From the cell containing the given text, extract its center point as (X, Y) coordinate. 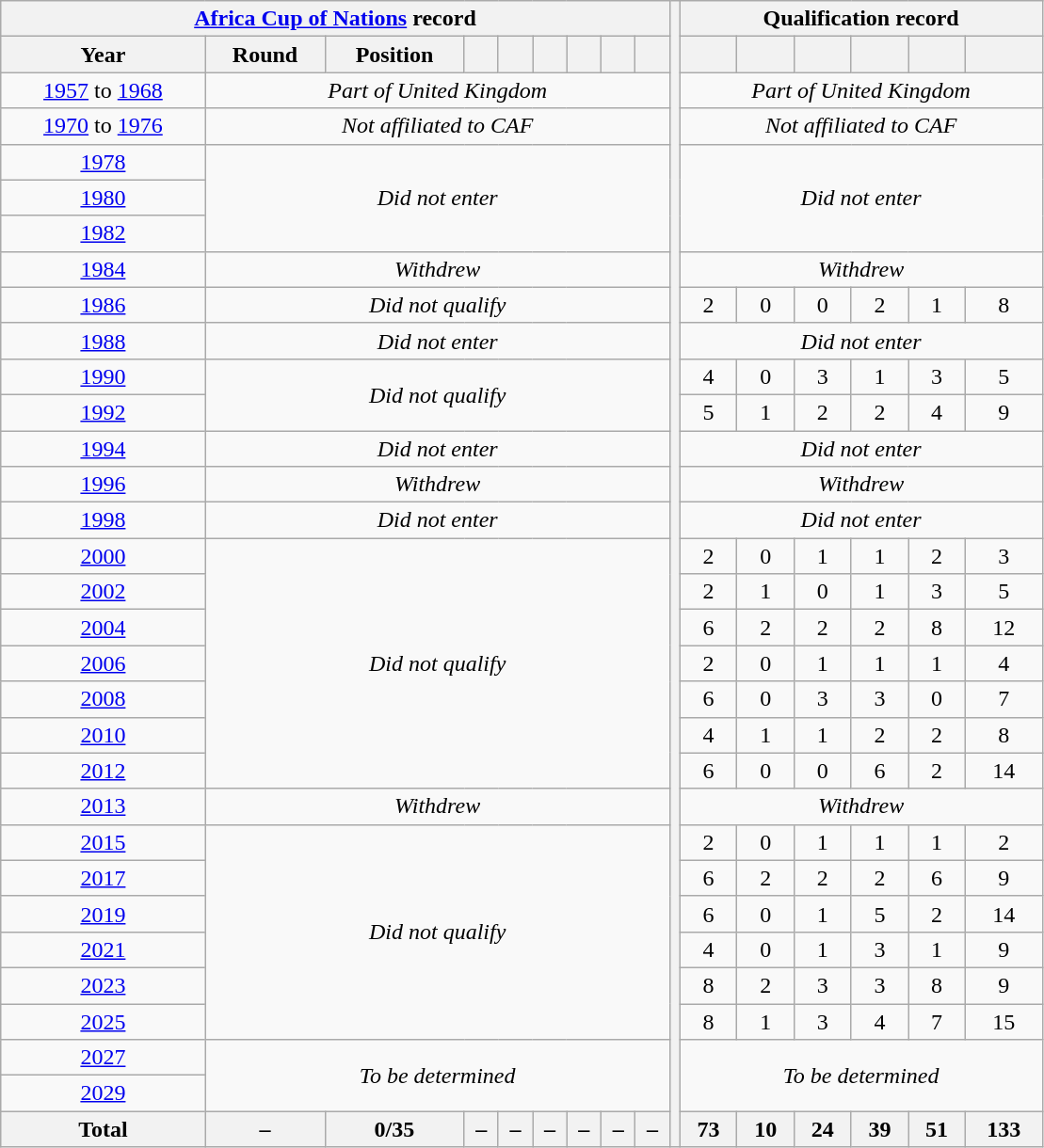
1994 (104, 449)
2008 (104, 699)
15 (1004, 1021)
2017 (104, 878)
2019 (104, 914)
2002 (104, 592)
2025 (104, 1021)
2021 (104, 949)
133 (1004, 1129)
Africa Cup of Nations record (335, 19)
10 (766, 1129)
1957 to 1968 (104, 90)
2004 (104, 628)
73 (708, 1129)
2010 (104, 735)
12 (1004, 628)
1984 (104, 269)
1992 (104, 412)
1998 (104, 520)
Qualification record (860, 19)
1988 (104, 341)
2006 (104, 663)
2013 (104, 806)
Year (104, 55)
1980 (104, 198)
2023 (104, 985)
2000 (104, 556)
2027 (104, 1058)
1970 to 1976 (104, 126)
Total (104, 1129)
2029 (104, 1093)
24 (823, 1129)
2015 (104, 842)
1986 (104, 305)
Round (265, 55)
39 (879, 1129)
51 (938, 1129)
Position (394, 55)
1978 (104, 162)
1996 (104, 485)
1990 (104, 376)
0/35 (394, 1129)
1982 (104, 233)
2012 (104, 771)
